Find where the given text appears and provide that cell's center as [x, y] coordinate. 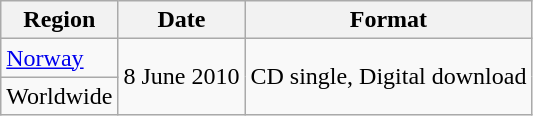
Date [182, 20]
Format [388, 20]
Region [60, 20]
8 June 2010 [182, 77]
Worldwide [60, 96]
CD single, Digital download [388, 77]
Norway [60, 58]
